Provide the [X, Y] coordinate of the cell's center where the given text is located.  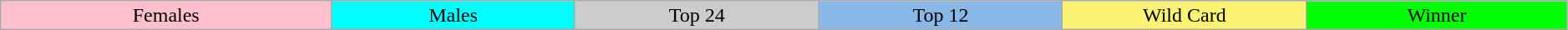
Females [166, 15]
Winner [1437, 15]
Males [454, 15]
Top 24 [697, 15]
Top 12 [941, 15]
Wild Card [1185, 15]
